Pinpoint the cell where the given text exists, returning its (X, Y) midpoint coordinate. 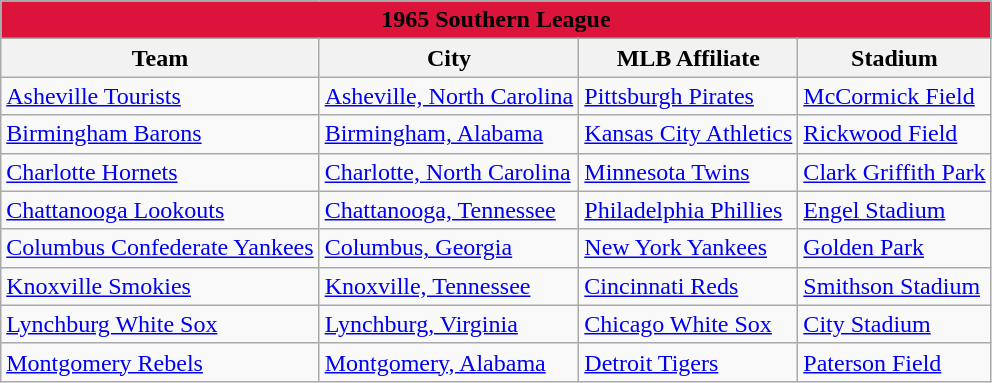
Engel Stadium (894, 210)
Birmingham, Alabama (449, 134)
Charlotte Hornets (160, 172)
Chattanooga Lookouts (160, 210)
Asheville Tourists (160, 96)
Detroit Tigers (688, 362)
Chicago White Sox (688, 324)
Smithson Stadium (894, 286)
City (449, 58)
1965 Southern League (496, 20)
MLB Affiliate (688, 58)
Montgomery, Alabama (449, 362)
Clark Griffith Park (894, 172)
Columbus Confederate Yankees (160, 248)
Chattanooga, Tennessee (449, 210)
Paterson Field (894, 362)
Montgomery Rebels (160, 362)
Lynchburg, Virginia (449, 324)
Asheville, North Carolina (449, 96)
Golden Park (894, 248)
Team (160, 58)
Minnesota Twins (688, 172)
Charlotte, North Carolina (449, 172)
Philadelphia Phillies (688, 210)
McCormick Field (894, 96)
New York Yankees (688, 248)
Knoxville Smokies (160, 286)
Rickwood Field (894, 134)
Knoxville, Tennessee (449, 286)
Birmingham Barons (160, 134)
Lynchburg White Sox (160, 324)
Kansas City Athletics (688, 134)
Columbus, Georgia (449, 248)
Cincinnati Reds (688, 286)
City Stadium (894, 324)
Stadium (894, 58)
Pittsburgh Pirates (688, 96)
